Extract the (x, y) coordinate from the center of the cell holding the provided text.  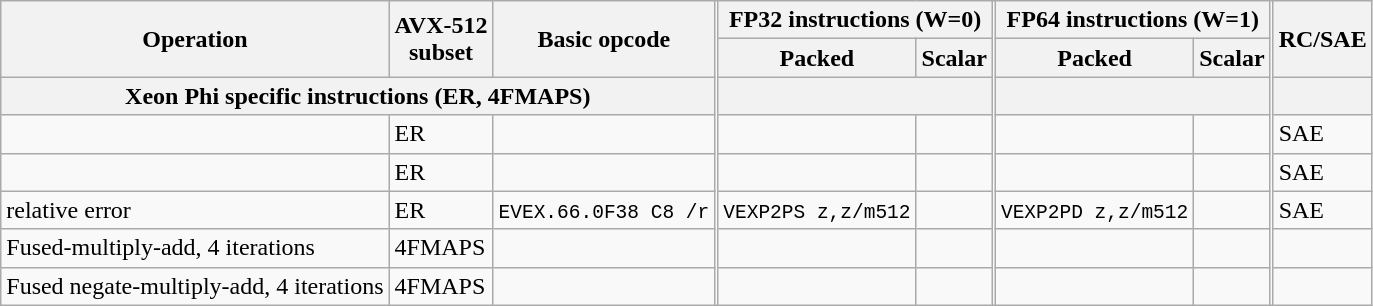
Fused negate-multiply-add, 4 iterations (195, 286)
Fused-multiply-add, 4 iterations (195, 248)
FP32 instructions (W=0) (856, 20)
Operation (195, 39)
AVX-512subset (441, 39)
VEXP2PS z,z/m512 (817, 210)
VEXP2PD z,z/m512 (1094, 210)
FP64 instructions (W=1) (1132, 20)
Basic opcode (604, 39)
RC/SAE (1322, 39)
relative error (195, 210)
Xeon Phi specific instructions (ER, 4FMAPS) (358, 96)
EVEX.66.0F38 C8 /r (604, 210)
